Provide the [x, y] coordinate of the cell's center where the given text is located.  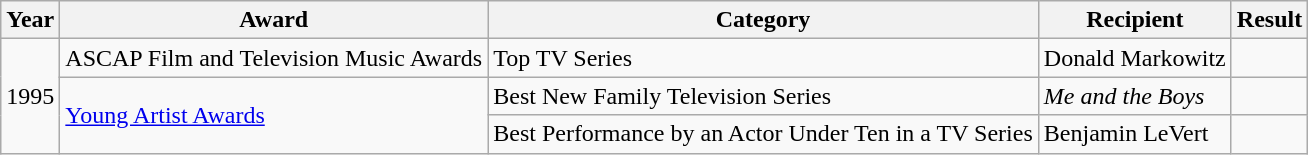
Young Artist Awards [274, 115]
Donald Markowitz [1134, 58]
Best Performance by an Actor Under Ten in a TV Series [764, 134]
Category [764, 20]
Year [30, 20]
ASCAP Film and Television Music Awards [274, 58]
Top TV Series [764, 58]
Recipient [1134, 20]
Award [274, 20]
Benjamin LeVert [1134, 134]
Me and the Boys [1134, 96]
1995 [30, 96]
Best New Family Television Series [764, 96]
Result [1269, 20]
